Capture the cell that displays the provided text and extract its (x, y) central coordinate. 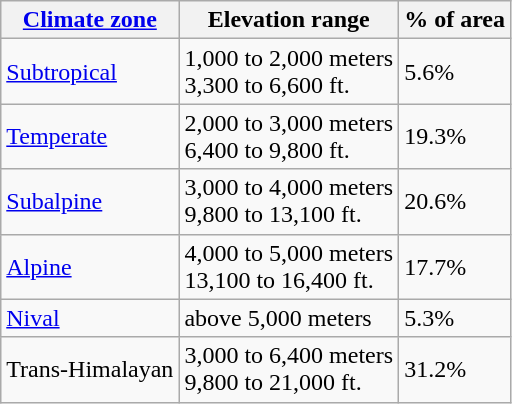
above 5,000 meters (289, 318)
19.3% (455, 136)
1,000 to 2,000 meters3,300 to 6,600 ft. (289, 72)
2,000 to 3,000 meters6,400 to 9,800 ft. (289, 136)
3,000 to 6,400 meters9,800 to 21,000 ft. (289, 370)
3,000 to 4,000 meters9,800 to 13,100 ft. (289, 202)
5.3% (455, 318)
% of area (455, 20)
Nival (90, 318)
Temperate (90, 136)
17.7% (455, 266)
20.6% (455, 202)
31.2% (455, 370)
Subtropical (90, 72)
Climate zone (90, 20)
5.6% (455, 72)
4,000 to 5,000 meters13,100 to 16,400 ft. (289, 266)
Elevation range (289, 20)
Trans-Himalayan (90, 370)
Alpine (90, 266)
Subalpine (90, 202)
